For the text-containing cell, return its midpoint in (X, Y) coordinate format. 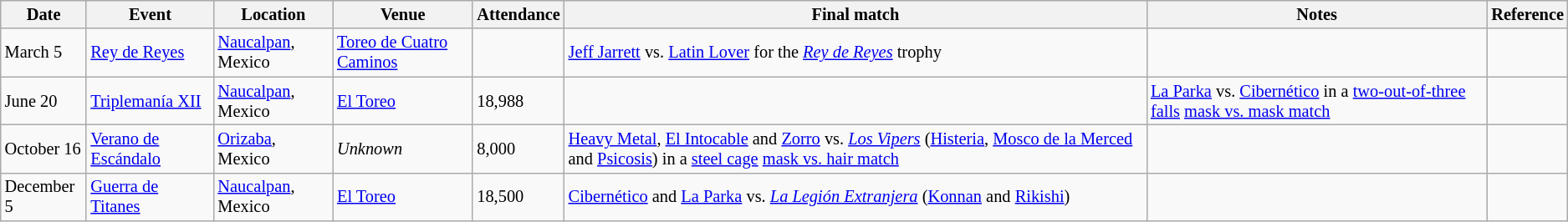
18,988 (518, 101)
Verano de Escándalo (150, 149)
Notes (1316, 14)
Guerra de Titanes (150, 197)
Event (150, 14)
18,500 (518, 197)
Heavy Metal, El Intocable and Zorro vs. Los Vipers (Histeria, Mosco de la Merced and Psicosis) in a steel cage mask vs. hair match (856, 149)
8,000 (518, 149)
Attendance (518, 14)
December 5 (43, 197)
Cibernético and La Parka vs. La Legión Extranjera (Konnan and Rikishi) (856, 197)
Rey de Reyes (150, 53)
Unknown (403, 149)
Reference (1527, 14)
Jeff Jarrett vs. Latin Lover for the Rey de Reyes trophy (856, 53)
Toreo de Cuatro Caminos (403, 53)
June 20 (43, 101)
Orizaba, Mexico (273, 149)
Venue (403, 14)
Triplemanía XII (150, 101)
Location (273, 14)
March 5 (43, 53)
October 16 (43, 149)
Date (43, 14)
La Parka vs. Cibernético in a two-out-of-three falls mask vs. mask match (1316, 101)
Final match (856, 14)
